Locate the cell with the specified text and output its [X, Y] center coordinate. 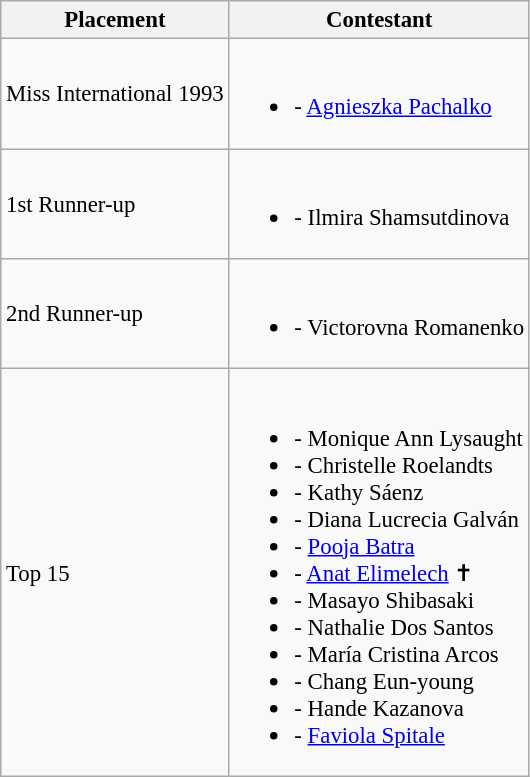
Top 15 [115, 572]
- Agnieszka Pachalko [379, 94]
- Ilmira Shamsutdinova [379, 204]
2nd Runner-up [115, 314]
Placement [115, 20]
- Victorovna Romanenko [379, 314]
1st Runner-up [115, 204]
Miss International 1993 [115, 94]
Contestant [379, 20]
